Provide the (x, y) coordinate of the cell's center where the given text is located.  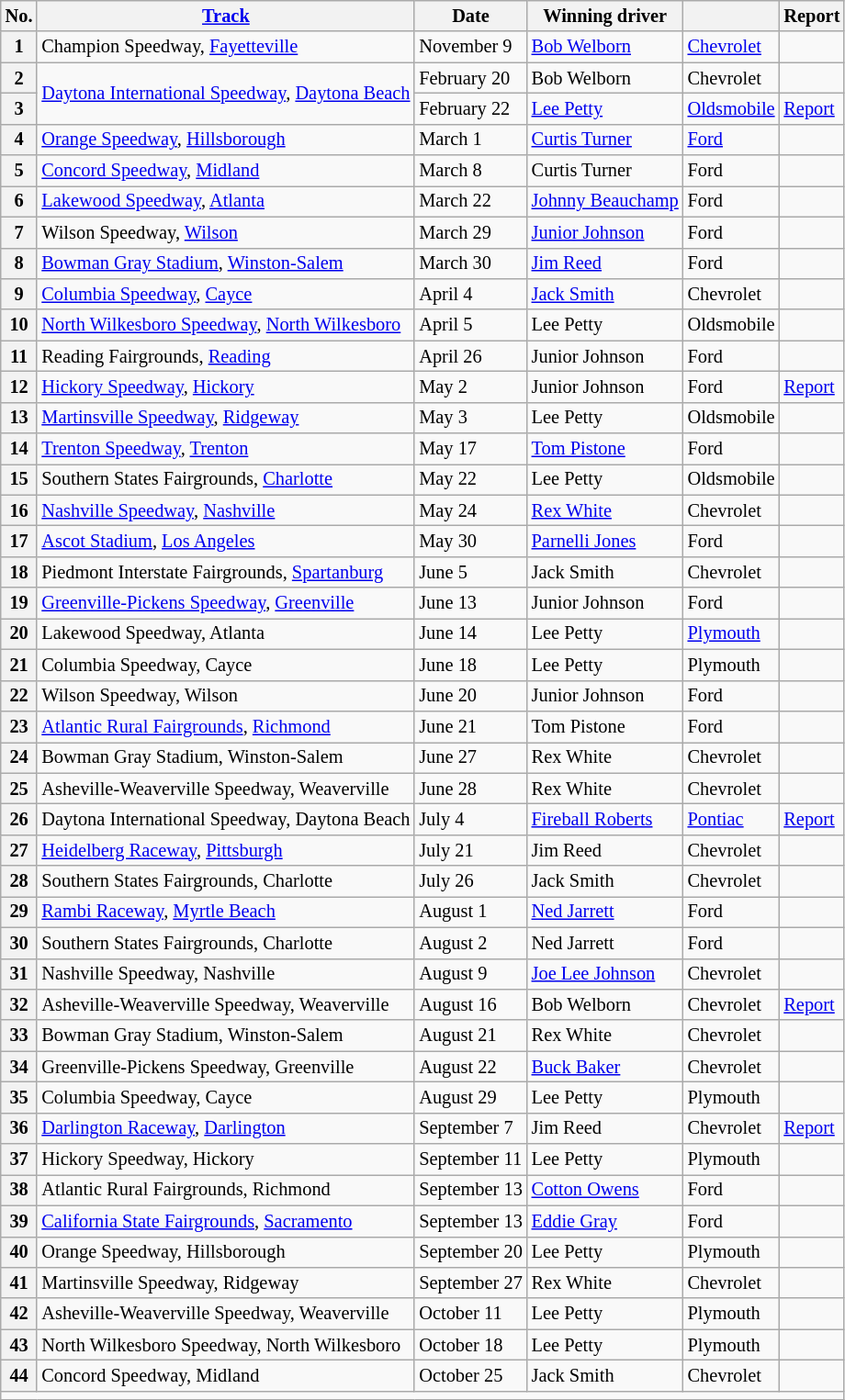
Rambi Raceway, Myrtle Beach (226, 912)
August 22 (470, 1067)
July 21 (470, 850)
Ascot Stadium, Los Angeles (226, 541)
March 29 (470, 232)
Johnny Beauchamp (605, 201)
26 (19, 819)
Heidelberg Raceway, Pittsburgh (226, 850)
Trenton Speedway, Trenton (226, 449)
Darlington Raceway, Darlington (226, 1128)
11 (19, 356)
November 9 (470, 47)
42 (19, 1314)
May 30 (470, 541)
43 (19, 1345)
33 (19, 1036)
17 (19, 541)
Parnelli Jones (605, 541)
28 (19, 881)
July 26 (470, 881)
July 4 (470, 819)
March 22 (470, 201)
June 13 (470, 603)
March 1 (470, 140)
May 3 (470, 418)
October 25 (470, 1375)
California State Fairgrounds, Sacramento (226, 1221)
Fireball Roberts (605, 819)
Reading Fairgrounds, Reading (226, 356)
June 18 (470, 665)
40 (19, 1252)
May 2 (470, 386)
12 (19, 386)
February 20 (470, 78)
June 20 (470, 696)
37 (19, 1159)
April 26 (470, 356)
29 (19, 912)
September 27 (470, 1282)
25 (19, 789)
19 (19, 603)
Pontiac (731, 819)
April 4 (470, 294)
August 21 (470, 1036)
38 (19, 1190)
20 (19, 633)
31 (19, 974)
Track (226, 16)
August 29 (470, 1097)
March 30 (470, 263)
August 9 (470, 974)
30 (19, 943)
10 (19, 325)
22 (19, 696)
14 (19, 449)
44 (19, 1375)
13 (19, 418)
September 7 (470, 1128)
18 (19, 572)
21 (19, 665)
24 (19, 757)
34 (19, 1067)
Piedmont Interstate Fairgrounds, Spartanburg (226, 572)
June 5 (470, 572)
32 (19, 1004)
May 24 (470, 510)
Joe Lee Johnson (605, 974)
2 (19, 78)
39 (19, 1221)
36 (19, 1128)
August 16 (470, 1004)
April 5 (470, 325)
May 17 (470, 449)
October 18 (470, 1345)
8 (19, 263)
Winning driver (605, 16)
15 (19, 479)
March 8 (470, 171)
October 11 (470, 1314)
1 (19, 47)
August 2 (470, 943)
June 14 (470, 633)
7 (19, 232)
35 (19, 1097)
41 (19, 1282)
September 20 (470, 1252)
5 (19, 171)
No. (19, 16)
Cotton Owens (605, 1190)
9 (19, 294)
23 (19, 726)
September 11 (470, 1159)
Champion Speedway, Fayetteville (226, 47)
August 1 (470, 912)
Buck Baker (605, 1067)
3 (19, 108)
Eddie Gray (605, 1221)
February 22 (470, 108)
May 22 (470, 479)
June 27 (470, 757)
June 21 (470, 726)
6 (19, 201)
4 (19, 140)
27 (19, 850)
June 28 (470, 789)
Date (470, 16)
16 (19, 510)
